Determine the [X, Y] coordinate at the center of the cell enclosing the given text.  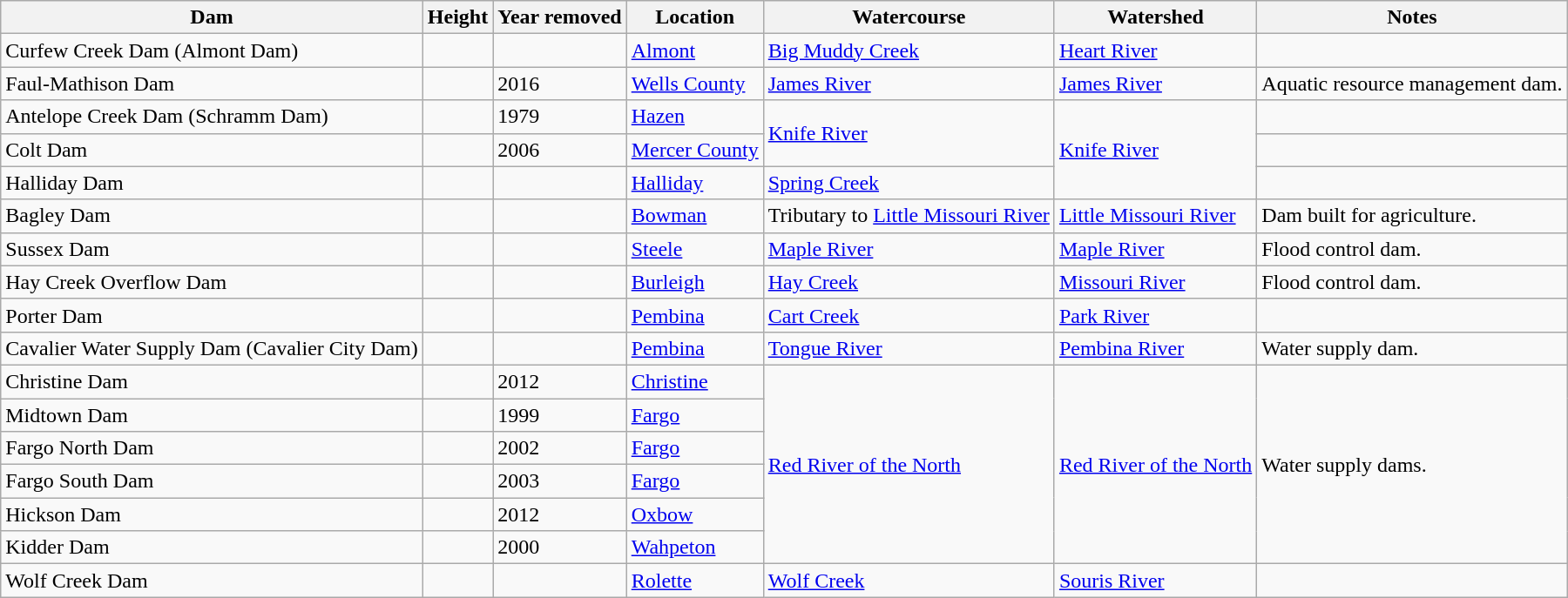
Heart River [1155, 50]
Pembina River [1155, 348]
Watershed [1155, 17]
Antelope Creek Dam (Schramm Dam) [213, 117]
Watercourse [909, 17]
Hay Creek [909, 282]
Missouri River [1155, 282]
Bowman [695, 216]
2006 [559, 150]
Oxbow [695, 514]
Wells County [695, 84]
Little Missouri River [1155, 216]
2003 [559, 481]
Rolette [695, 581]
Fargo South Dam [213, 481]
Hazen [695, 117]
Bagley Dam [213, 216]
Tributary to Little Missouri River [909, 216]
2000 [559, 548]
Tongue River [909, 348]
Dam built for agriculture. [1412, 216]
Park River [1155, 315]
Mercer County [695, 150]
Location [695, 17]
Sussex Dam [213, 249]
Notes [1412, 17]
Faul-Mathison Dam [213, 84]
2002 [559, 448]
Fargo North Dam [213, 448]
Wolf Creek [909, 581]
Porter Dam [213, 315]
Water supply dams. [1412, 464]
1979 [559, 117]
Halliday [695, 183]
Midtown Dam [213, 415]
Halliday Dam [213, 183]
Hickson Dam [213, 514]
2016 [559, 84]
Curfew Creek Dam (Almont Dam) [213, 50]
Water supply dam. [1412, 348]
Hay Creek Overflow Dam [213, 282]
Colt Dam [213, 150]
Wahpeton [695, 548]
Almont [695, 50]
Cart Creek [909, 315]
Souris River [1155, 581]
1999 [559, 415]
Year removed [559, 17]
Christine Dam [213, 381]
Kidder Dam [213, 548]
Height [457, 17]
Big Muddy Creek [909, 50]
Burleigh [695, 282]
Cavalier Water Supply Dam (Cavalier City Dam) [213, 348]
Steele [695, 249]
Wolf Creek Dam [213, 581]
Aquatic resource management dam. [1412, 84]
Spring Creek [909, 183]
Dam [213, 17]
Christine [695, 381]
